Locate the cell with the specified text and output its [x, y] center coordinate. 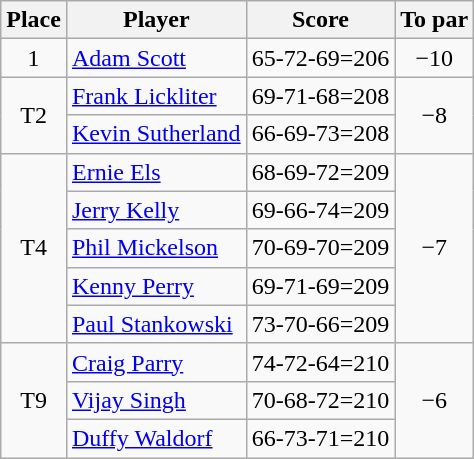
Place [34, 20]
T9 [34, 400]
−10 [434, 58]
−6 [434, 400]
Vijay Singh [156, 400]
−7 [434, 248]
74-72-64=210 [320, 362]
Adam Scott [156, 58]
Score [320, 20]
−8 [434, 115]
70-69-70=209 [320, 248]
Ernie Els [156, 172]
Frank Lickliter [156, 96]
73-70-66=209 [320, 324]
Craig Parry [156, 362]
Paul Stankowski [156, 324]
69-66-74=209 [320, 210]
69-71-68=208 [320, 96]
1 [34, 58]
Player [156, 20]
Kevin Sutherland [156, 134]
Duffy Waldorf [156, 438]
Jerry Kelly [156, 210]
68-69-72=209 [320, 172]
65-72-69=206 [320, 58]
Phil Mickelson [156, 248]
To par [434, 20]
T2 [34, 115]
Kenny Perry [156, 286]
66-69-73=208 [320, 134]
66-73-71=210 [320, 438]
T4 [34, 248]
69-71-69=209 [320, 286]
70-68-72=210 [320, 400]
